Pinpoint the cell where the given text exists, returning its [x, y] midpoint coordinate. 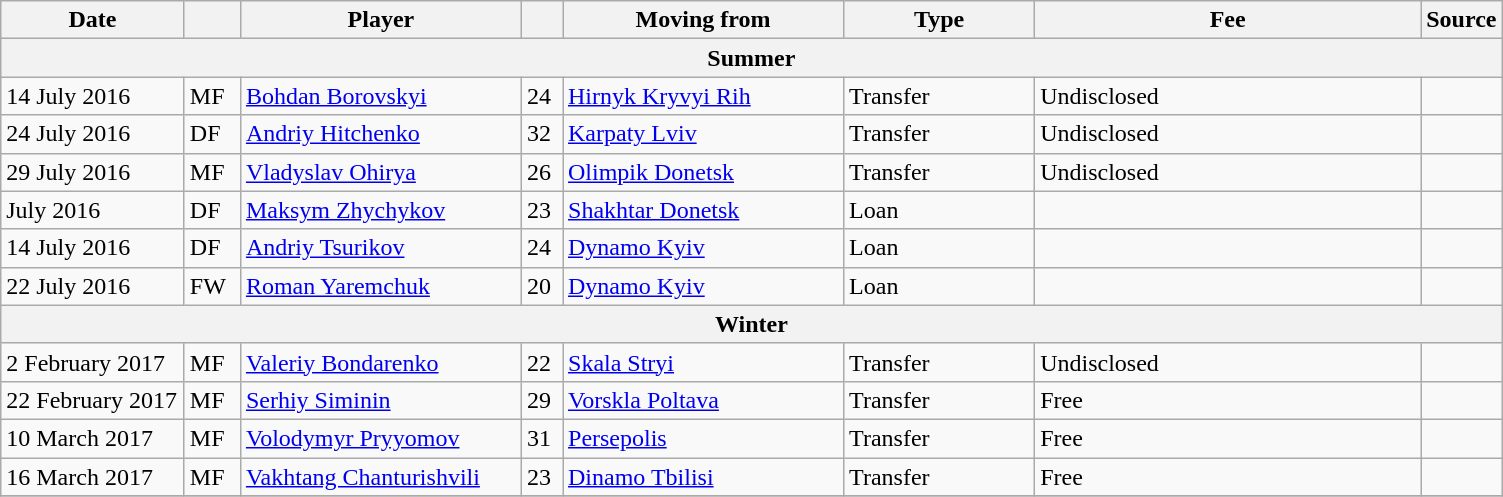
24 July 2016 [93, 134]
Hirnyk Kryvyi Rih [702, 96]
31 [542, 438]
Andriy Tsurikov [380, 248]
Roman Yaremchuk [380, 286]
10 March 2017 [93, 438]
Skala Stryi [702, 362]
Serhiy Siminin [380, 400]
22 [542, 362]
July 2016 [93, 210]
16 March 2017 [93, 477]
Bohdan Borovskyi [380, 96]
Shakhtar Donetsk [702, 210]
Valeriy Bondarenko [380, 362]
Andriy Hitchenko [380, 134]
32 [542, 134]
2 February 2017 [93, 362]
20 [542, 286]
Volodymyr Pryyomov [380, 438]
Type [940, 20]
22 July 2016 [93, 286]
Dinamo Tbilisi [702, 477]
Persepolis [702, 438]
Player [380, 20]
Vladyslav Ohirya [380, 172]
Source [1462, 20]
Date [93, 20]
FW [212, 286]
26 [542, 172]
Vorskla Poltava [702, 400]
Vakhtang Chanturishvili [380, 477]
Olimpik Donetsk [702, 172]
29 [542, 400]
Karpaty Lviv [702, 134]
22 February 2017 [93, 400]
Summer [752, 58]
Fee [1228, 20]
29 July 2016 [93, 172]
Maksym Zhychykov [380, 210]
Winter [752, 324]
Moving from [702, 20]
